Pinpoint the cell where the given text exists, returning its [X, Y] midpoint coordinate. 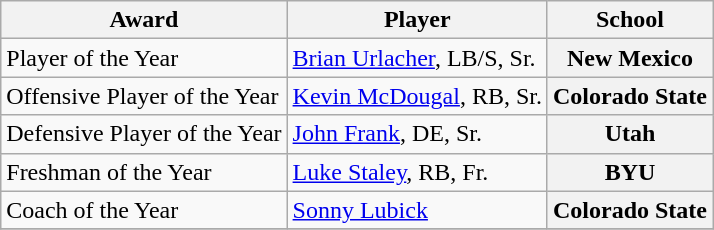
New Mexico [630, 58]
Luke Staley, RB, Fr. [417, 172]
School [630, 20]
Sonny Lubick [417, 210]
BYU [630, 172]
Brian Urlacher, LB/S, Sr. [417, 58]
Defensive Player of the Year [144, 134]
Utah [630, 134]
Offensive Player of the Year [144, 96]
John Frank, DE, Sr. [417, 134]
Coach of the Year [144, 210]
Player of the Year [144, 58]
Player [417, 20]
Award [144, 20]
Freshman of the Year [144, 172]
Kevin McDougal, RB, Sr. [417, 96]
